Output the (x, y) coordinate of the center of the cell containing the given text.  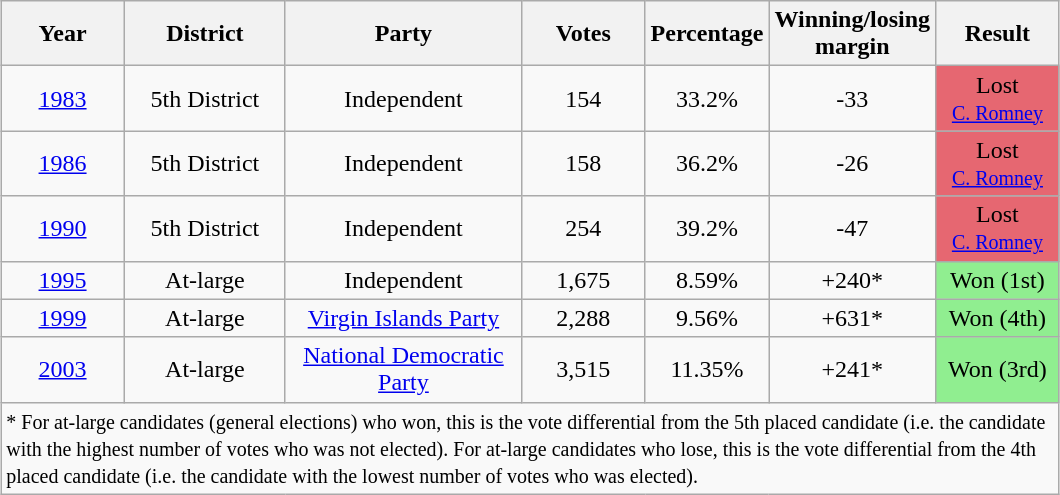
Year (63, 34)
3,515 (583, 370)
9.56% (707, 318)
158 (583, 164)
1,675 (583, 280)
39.2% (707, 228)
1995 (63, 280)
-47 (852, 228)
Votes (583, 34)
36.2% (707, 164)
Won (1st) (998, 280)
-33 (852, 98)
Won (4th) (998, 318)
33.2% (707, 98)
8.59% (707, 280)
1986 (63, 164)
+240* (852, 280)
254 (583, 228)
+241* (852, 370)
-26 (852, 164)
2,288 (583, 318)
Party (403, 34)
Percentage (707, 34)
Result (998, 34)
1983 (63, 98)
154 (583, 98)
Virgin Islands Party (403, 318)
National Democratic Party (403, 370)
District (204, 34)
1990 (63, 228)
2003 (63, 370)
Winning/losing margin (852, 34)
+631* (852, 318)
11.35% (707, 370)
Won (3rd) (998, 370)
1999 (63, 318)
